Search for the cell housing the specified text and yield its [X, Y] center coordinate. 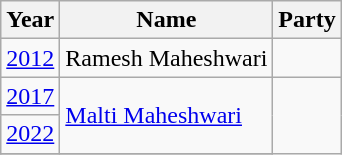
Year [30, 20]
Ramesh Maheshwari [166, 58]
Name [166, 20]
2012 [30, 58]
Party [307, 20]
Malti Maheshwari [166, 115]
2017 [30, 96]
2022 [30, 134]
